Return [X, Y] of the center of cell containing provided text 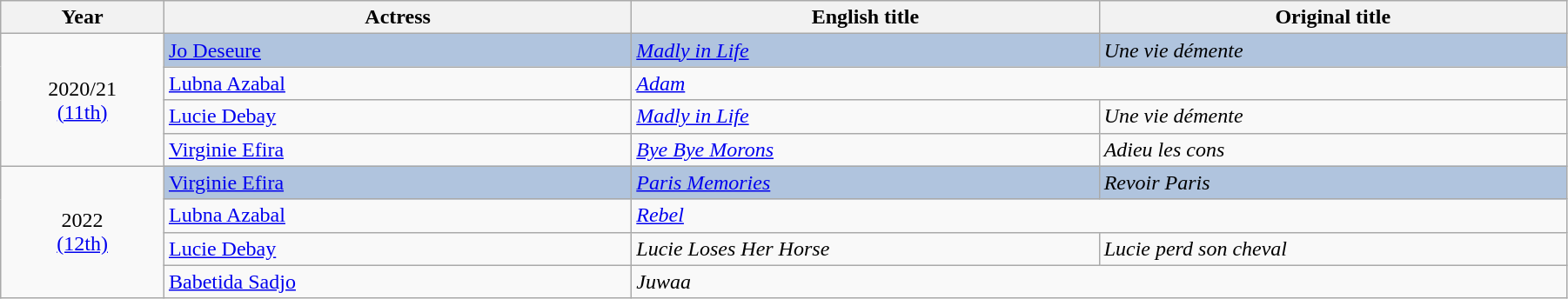
2020/21(11th) [83, 100]
English title [865, 17]
Original title [1333, 17]
Jo Deseure [397, 50]
Lucie perd son cheval [1333, 249]
Adam [1100, 83]
Bye Bye Morons [865, 149]
2022(12th) [83, 232]
Revoir Paris [1333, 183]
Paris Memories [865, 183]
Babetida Sadjo [397, 282]
Juwaa [1100, 282]
Actress [397, 17]
Adieu les cons [1333, 149]
Year [83, 17]
Rebel [1100, 216]
Lucie Loses Her Horse [865, 249]
